Search for the cell housing the specified text and yield its (X, Y) center coordinate. 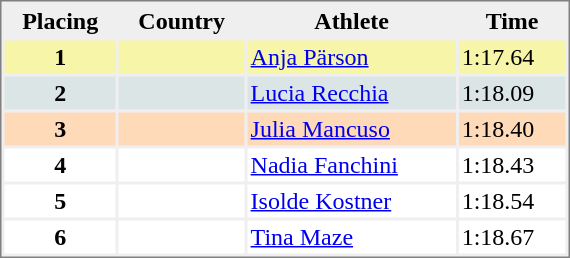
4 (60, 164)
Time (512, 20)
Athlete (352, 20)
Placing (60, 20)
1:18.43 (512, 164)
1 (60, 56)
Nadia Fanchini (352, 164)
Isolde Kostner (352, 200)
Lucia Recchia (352, 92)
3 (60, 128)
1:18.09 (512, 92)
6 (60, 236)
Anja Pärson (352, 56)
Tina Maze (352, 236)
1:18.67 (512, 236)
2 (60, 92)
1:18.40 (512, 128)
1:17.64 (512, 56)
Julia Mancuso (352, 128)
Country (182, 20)
5 (60, 200)
1:18.54 (512, 200)
